Provide the [X, Y] coordinate of the cell's center where the given text is located.  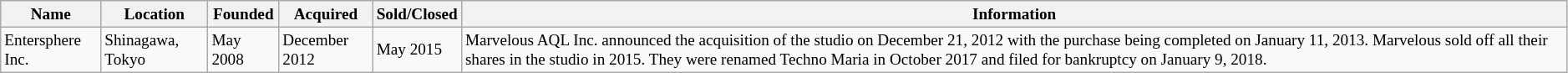
May 2008 [244, 50]
Founded [244, 14]
Location [155, 14]
Information [1014, 14]
May 2015 [417, 50]
Entersphere Inc. [51, 50]
Sold/Closed [417, 14]
Acquired [326, 14]
December 2012 [326, 50]
Shinagawa, Tokyo [155, 50]
Name [51, 14]
